Scan for the cell matching the given text and deliver its [X, Y] coordinate at center. 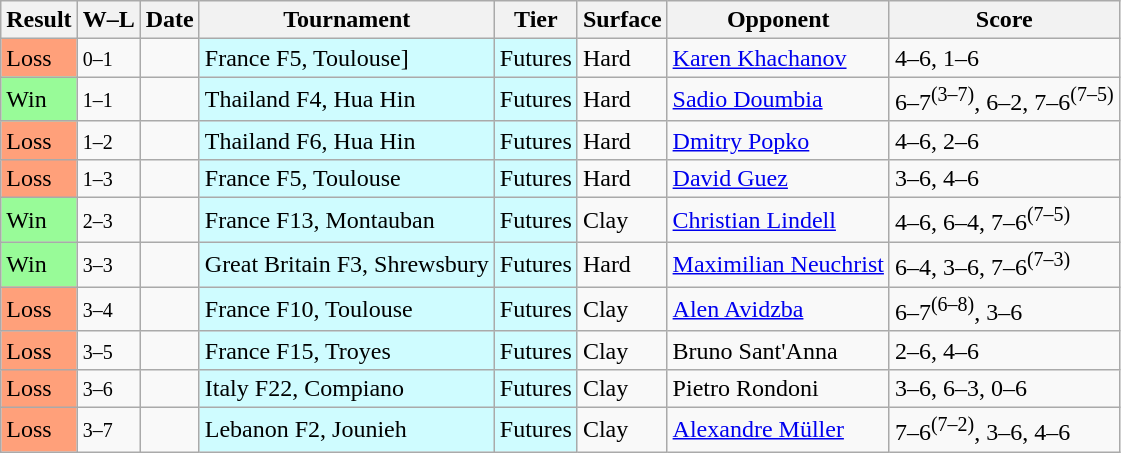
4–6, 6–4, 7–6(7–5) [1004, 220]
Christian Lindell [778, 220]
Alen Avidzba [778, 310]
Tournament [346, 20]
Opponent [778, 20]
3–5 [108, 350]
6–7(3–7), 6–2, 7–6(7–5) [1004, 100]
Maximilian Neuchrist [778, 264]
0–1 [108, 58]
3–7 [108, 430]
Bruno Sant'Anna [778, 350]
France F15, Troyes [346, 350]
3–6, 4–6 [1004, 178]
Dmitry Popko [778, 140]
Date [170, 20]
France F5, Toulouse [346, 178]
Thailand F6, Hua Hin [346, 140]
1–3 [108, 178]
3–4 [108, 310]
2–3 [108, 220]
1–1 [108, 100]
4–6, 2–6 [1004, 140]
Pietro Rondoni [778, 388]
6–7(6–8), 3–6 [1004, 310]
France F5, Toulouse] [346, 58]
3–6 [108, 388]
4–6, 1–6 [1004, 58]
Score [1004, 20]
David Guez [778, 178]
Thailand F4, Hua Hin [346, 100]
Sadio Doumbia [778, 100]
6–4, 3–6, 7–6(7–3) [1004, 264]
Alexandre Müller [778, 430]
7–6(7–2), 3–6, 4–6 [1004, 430]
France F10, Toulouse [346, 310]
Tier [536, 20]
France F13, Montauban [346, 220]
2–6, 4–6 [1004, 350]
1–2 [108, 140]
W–L [108, 20]
Surface [622, 20]
3–6, 6–3, 0–6 [1004, 388]
Karen Khachanov [778, 58]
Italy F22, Compiano [346, 388]
Lebanon F2, Jounieh [346, 430]
Great Britain F3, Shrewsbury [346, 264]
3–3 [108, 264]
Result [39, 20]
